Search for the cell housing the specified text and yield its [x, y] center coordinate. 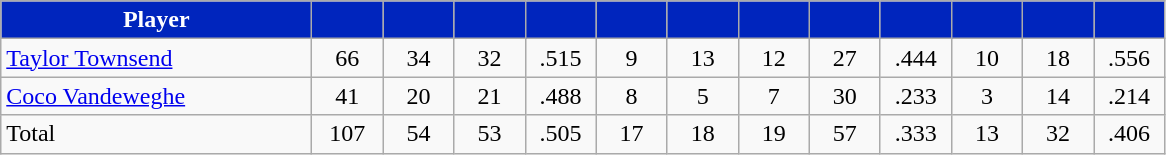
.233 [916, 96]
7 [774, 96]
8 [632, 96]
54 [418, 134]
107 [348, 134]
.406 [1130, 134]
21 [490, 96]
.333 [916, 134]
30 [844, 96]
.515 [560, 58]
34 [418, 58]
66 [348, 58]
20 [418, 96]
9 [632, 58]
3 [986, 96]
5 [702, 96]
27 [844, 58]
19 [774, 134]
Total [156, 134]
12 [774, 58]
.505 [560, 134]
.444 [916, 58]
Coco Vandeweghe [156, 96]
53 [490, 134]
Taylor Townsend [156, 58]
.214 [1130, 96]
17 [632, 134]
Player [156, 20]
57 [844, 134]
.556 [1130, 58]
14 [1058, 96]
10 [986, 58]
.488 [560, 96]
41 [348, 96]
